Find where the given text appears and provide that cell's center as [x, y] coordinate. 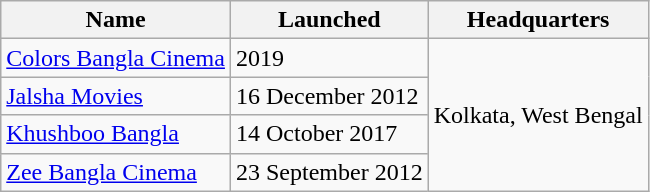
Jalsha Movies [116, 96]
14 October 2017 [329, 134]
Zee Bangla Cinema [116, 172]
2019 [329, 58]
Headquarters [538, 20]
Name [116, 20]
Launched [329, 20]
16 December 2012 [329, 96]
Colors Bangla Cinema [116, 58]
Kolkata, West Bengal [538, 115]
23 September 2012 [329, 172]
Khushboo Bangla [116, 134]
